Detect which cell encompasses the target text, then output its [x, y] center coordinate. 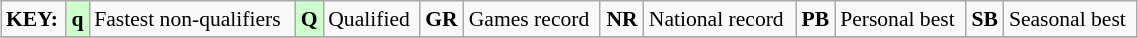
KEY: [34, 19]
Qualified [371, 19]
SB [985, 19]
Seasonal best [1070, 19]
q [78, 19]
NR [622, 19]
Q [309, 19]
National record [720, 19]
Games record [532, 19]
GR [442, 19]
Personal best [900, 19]
Fastest non-qualifiers [192, 19]
PB [816, 19]
